Find where the given text appears and provide that cell's center as (X, Y) coordinate. 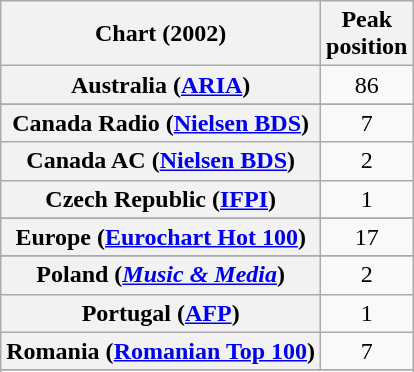
Canada AC (Nielsen BDS) (161, 161)
Australia (ARIA) (161, 85)
17 (367, 237)
Czech Republic (IFPI) (161, 199)
Poland (Music & Media) (161, 275)
Portugal (AFP) (161, 313)
Peakposition (367, 34)
Romania (Romanian Top 100) (161, 351)
86 (367, 85)
Europe (Eurochart Hot 100) (161, 237)
Chart (2002) (161, 34)
Canada Radio (Nielsen BDS) (161, 123)
